Capture the cell that displays the provided text and extract its (X, Y) central coordinate. 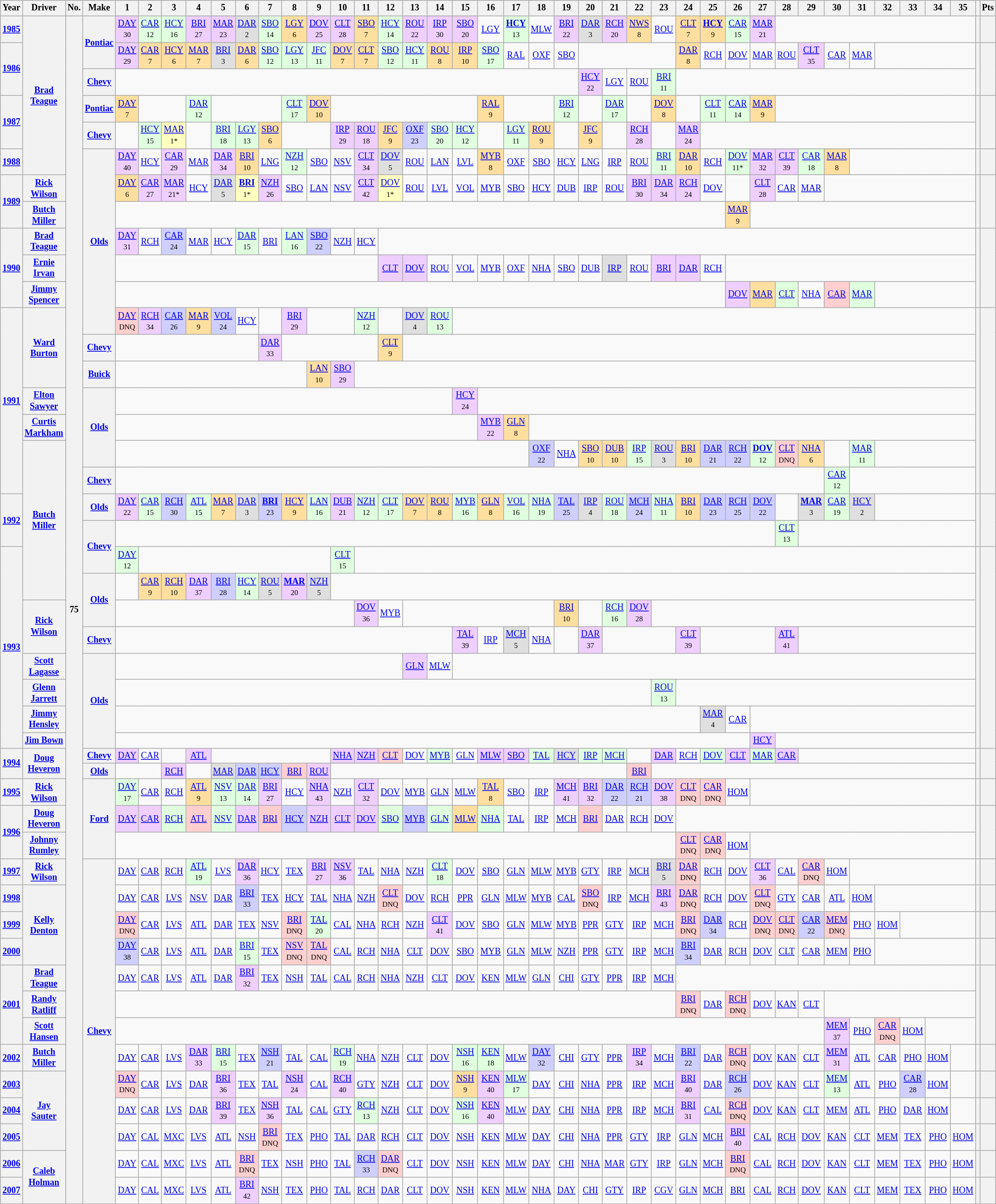
5 (223, 8)
LGY6 (294, 29)
Jay Sauter (44, 1111)
DAY38 (127, 952)
RCH13 (366, 1111)
MEM13 (837, 1084)
1996 (12, 832)
MAR1* (174, 136)
NZH26 (270, 188)
RAL (516, 56)
CAR29 (174, 162)
DAR23 (713, 507)
DOV11* (738, 162)
MAR20 (294, 587)
KEN18 (491, 1058)
IRP29 (342, 136)
NHA11 (664, 507)
Jim Bown (44, 740)
20 (591, 8)
TAL20 (319, 925)
1988 (12, 162)
HCY13 (516, 29)
BRI29 (294, 321)
DAY30 (127, 29)
NHA43 (319, 792)
ROU9 (541, 136)
LAN10 (319, 374)
HCY15 (150, 136)
DAR22 (615, 792)
DAY32 (541, 1058)
VOL24 (223, 321)
SBO10 (591, 454)
RCH20 (615, 29)
BRI39 (223, 1111)
Johnny Rumley (44, 845)
13 (415, 8)
75 (74, 609)
MAR21 (762, 29)
DUB10 (615, 454)
CAR14 (738, 109)
NHA6 (811, 454)
TAL8 (491, 792)
NZH5 (319, 587)
DAR6 (247, 56)
RCH40 (342, 1084)
CAR24 (174, 241)
IRP30 (439, 29)
35 (963, 8)
RCH24 (688, 188)
DOV12 (762, 454)
MCH5 (516, 640)
Make (99, 8)
TAL25 (567, 507)
DAY29 (127, 56)
14 (439, 8)
NSVDNQ (294, 952)
CLT35 (811, 56)
DOV5 (390, 162)
1994 (12, 763)
CAR9 (150, 587)
MEMDNQ (837, 925)
BRI12 (567, 109)
HCY22 (591, 82)
DAR12 (198, 109)
BRI33 (247, 898)
MYB16 (465, 507)
RCH33 (366, 1164)
2007 (12, 1191)
NSH36 (270, 1111)
DUB21 (342, 507)
BRI43 (664, 898)
IRP15 (639, 454)
IRP34 (639, 1058)
DOV38 (664, 792)
LGY11 (516, 136)
1991 (12, 401)
CAR18 (811, 162)
MYB22 (491, 427)
1985 (12, 29)
4 (198, 8)
DAR15 (247, 241)
CGV (664, 1191)
DOV1* (390, 188)
23 (664, 8)
ROU22 (415, 29)
CLT9 (390, 348)
MAR32 (762, 162)
SBO22 (319, 241)
ATL15 (198, 507)
1992 (12, 520)
DAR8 (688, 56)
Jimmy Hensley (44, 719)
TAL39 (465, 640)
DAR5 (223, 188)
NSH24 (294, 1084)
CAR22 (811, 925)
RCH34 (150, 321)
CLT13 (787, 534)
19 (567, 8)
BRI42 (247, 1191)
IRP10 (465, 56)
BRI36 (223, 1084)
RCH28 (639, 136)
DAR36 (247, 872)
DOV4 (415, 321)
IRP4 (591, 507)
ROU5 (270, 587)
6 (247, 8)
34 (938, 8)
Kelly Denton (44, 925)
15 (465, 8)
MLW17 (516, 1084)
DAR10 (688, 162)
RCH22 (738, 454)
BRI23 (270, 507)
BRI3 (223, 56)
MCH24 (639, 507)
Buick (99, 374)
SBO7 (366, 29)
8 (294, 8)
Pts (988, 8)
OXF22 (541, 454)
1998 (12, 898)
RAL9 (491, 109)
DAY22 (127, 507)
MAR4 (713, 719)
DAR21 (713, 454)
DOV25 (319, 29)
RCH10 (174, 587)
2004 (12, 1111)
MAR21* (174, 188)
2005 (12, 1137)
CLT34 (366, 162)
DAY7 (127, 109)
HCY6 (174, 56)
MAR11 (862, 454)
Randy Ratliff (44, 1005)
2001 (12, 1004)
1995 (12, 792)
RCH16 (615, 613)
HCY2 (862, 507)
Driver (44, 8)
Glenn Jarrett (44, 693)
29 (811, 8)
NSH21 (270, 1058)
CLT15 (342, 560)
DAR14 (247, 792)
32 (888, 8)
1989 (12, 202)
CAR26 (174, 321)
Ford (99, 819)
DOV22 (762, 507)
DAR17 (615, 109)
DAR2 (247, 29)
RCH26 (738, 1084)
DOV36 (366, 613)
MEM37 (837, 1031)
DAY40 (127, 162)
BRI34 (688, 952)
22 (639, 8)
1987 (12, 122)
MEM31 (837, 1058)
ROU3 (664, 454)
CAR28 (912, 1084)
SBO14 (270, 29)
12 (390, 8)
HCY12 (465, 136)
SBO6 (270, 136)
1990 (12, 268)
MAR23 (223, 29)
DOV10 (319, 109)
Ward Burton (44, 347)
2000 (12, 952)
BRI1* (247, 188)
CLT42 (366, 188)
CAR7 (150, 56)
33 (912, 8)
DOVDNQ (762, 925)
Jimmy Spencer (44, 295)
Caleb Holman (44, 1177)
MAR24 (688, 136)
SBODNQ (591, 898)
1993 (12, 647)
1999 (12, 925)
OXF23 (415, 136)
SBO29 (342, 374)
28 (787, 8)
2 (150, 8)
26 (738, 8)
31 (862, 8)
NSV13 (223, 792)
9 (319, 8)
CLT36 (762, 872)
DOV8 (664, 109)
Ernie Irvan (44, 268)
DAY6 (127, 188)
3 (174, 8)
11 (366, 8)
VOL16 (516, 507)
1 (127, 8)
CLT32 (366, 792)
24 (688, 8)
RCH25 (738, 507)
Scott Hansen (44, 1031)
NHA19 (541, 507)
BRI31 (688, 1111)
Elton Sawyer (44, 401)
1997 (12, 872)
CAR27 (150, 188)
17 (516, 8)
2002 (12, 1058)
BRI28 (223, 587)
25 (713, 8)
BRI30 (639, 188)
ATL41 (787, 640)
CLT18 (439, 872)
7 (270, 8)
2006 (12, 1164)
HCY16 (174, 29)
ATL19 (198, 872)
No. (74, 8)
BRI5 (664, 872)
CLT11 (713, 109)
10 (342, 8)
NWS8 (639, 29)
DOV28 (639, 613)
2003 (12, 1084)
ATL9 (198, 792)
BRI18 (223, 136)
18 (541, 8)
RCH19 (342, 1058)
MAR3 (811, 507)
HCY24 (465, 401)
TALDNQ (319, 952)
DAY17 (127, 792)
MAR8 (837, 162)
Year (12, 8)
DAY12 (127, 560)
21 (615, 8)
RCH30 (174, 507)
MYB8 (491, 162)
MCH41 (567, 792)
Scott Lagasse (44, 666)
HCY11 (415, 56)
Curtis Markham (44, 427)
JFC11 (319, 56)
27 (762, 8)
SBO17 (491, 56)
CLT41 (439, 925)
16 (491, 8)
DAY31 (127, 241)
RCH21 (639, 792)
CAR19 (837, 507)
NSH9 (465, 1084)
30 (837, 8)
1986 (12, 69)
NSV36 (342, 872)
